From the cell containing the given text, extract its center point as [x, y] coordinate. 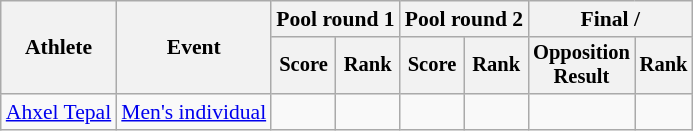
Men's individual [194, 112]
Event [194, 48]
OppositionResult [582, 66]
Final / [610, 19]
Pool round 2 [464, 19]
Athlete [59, 48]
Pool round 1 [335, 19]
Ahxel Tepal [59, 112]
